Return [x, y] of the center of cell containing provided text 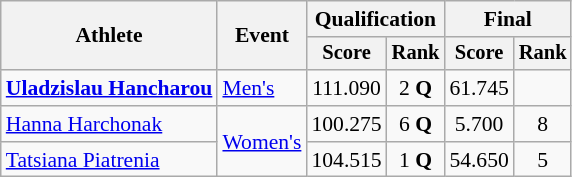
Qualification [375, 19]
Uladzislau Hancharou [110, 88]
111.090 [346, 88]
61.745 [478, 88]
Event [262, 36]
100.275 [346, 124]
Final [508, 19]
5.700 [478, 124]
2 Q [416, 88]
Athlete [110, 36]
Hanna Harchonak [110, 124]
Men's [262, 88]
Women's [262, 142]
6 Q [416, 124]
8 [543, 124]
